Identify which cell holds the provided text, then report its (X, Y) central coordinate. 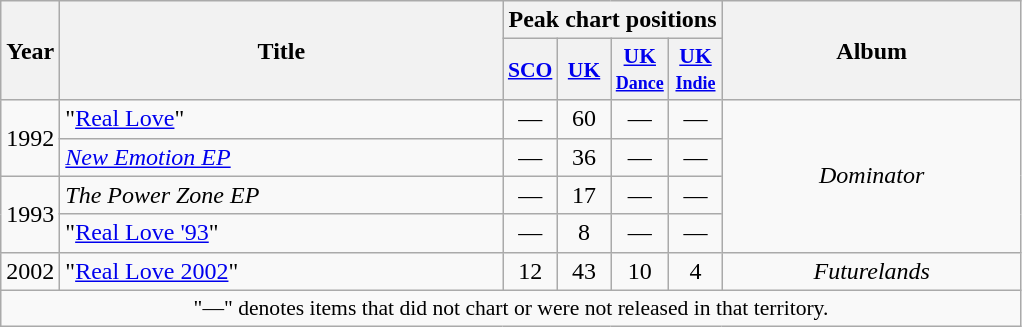
43 (584, 271)
36 (584, 157)
Dominator (872, 176)
"Real Love" (282, 119)
12 (530, 271)
Futurelands (872, 271)
Title (282, 50)
17 (584, 195)
New Emotion EP (282, 157)
"Real Love '93" (282, 233)
"Real Love 2002" (282, 271)
Year (30, 50)
1992 (30, 138)
The Power Zone EP (282, 195)
2002 (30, 271)
60 (584, 119)
UK (584, 70)
1993 (30, 214)
8 (584, 233)
4 (696, 271)
10 (640, 271)
"—" denotes items that did not chart or were not released in that territory. (511, 308)
UKDance (640, 70)
Peak chart positions (612, 20)
Album (872, 50)
UKIndie (696, 70)
SCO (530, 70)
